Extract the [x, y] coordinate from the center of the cell holding the provided text.  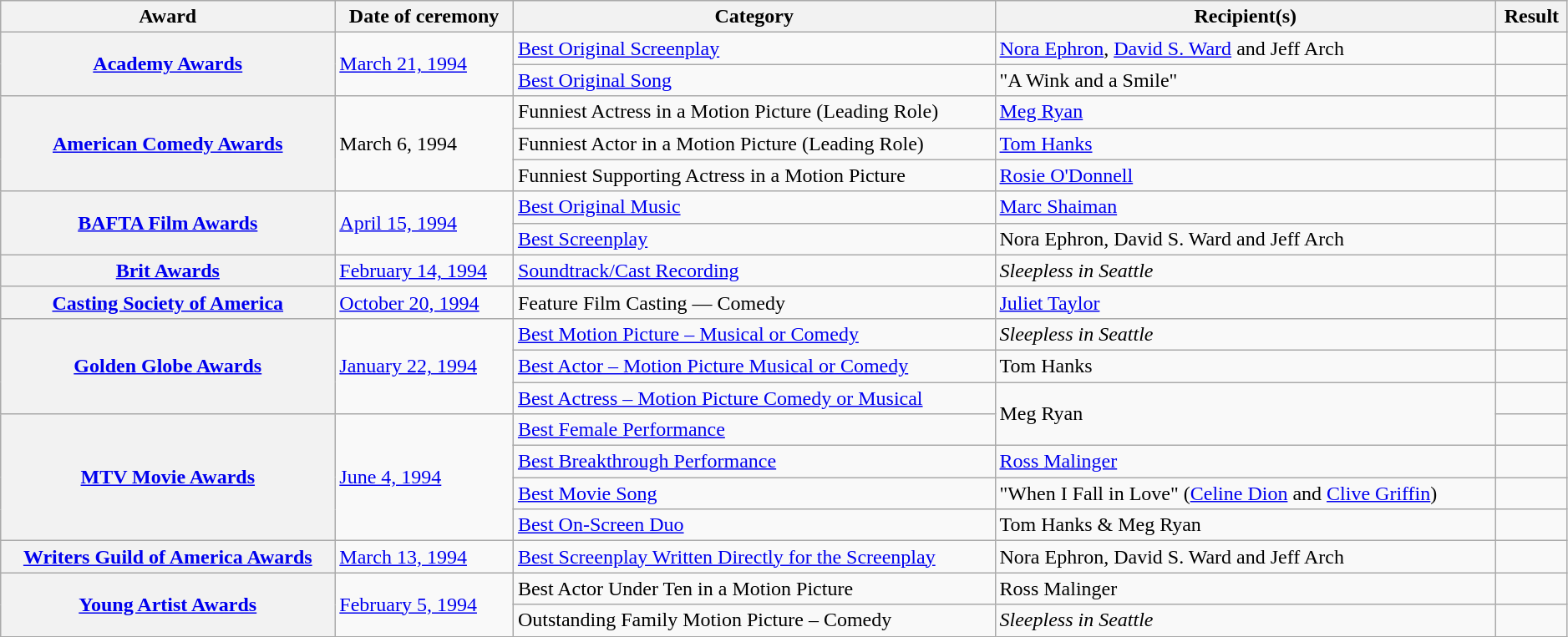
Best Breakthrough Performance [754, 462]
Award [168, 17]
"A Wink and a Smile" [1246, 80]
March 21, 1994 [424, 64]
Best Motion Picture – Musical or Comedy [754, 334]
Best Original Music [754, 207]
October 20, 1994 [424, 302]
Best Actress – Motion Picture Comedy or Musical [754, 398]
Marc Shaiman [1246, 207]
April 15, 1994 [424, 223]
Brit Awards [168, 270]
Funniest Supporting Actress in a Motion Picture [754, 175]
Outstanding Family Motion Picture – Comedy [754, 620]
Golden Globe Awards [168, 366]
March 6, 1994 [424, 144]
Date of ceremony [424, 17]
February 14, 1994 [424, 270]
"When I Fall in Love" (Celine Dion and Clive Griffin) [1246, 493]
Academy Awards [168, 64]
Juliet Taylor [1246, 302]
Rosie O'Donnell [1246, 175]
Result [1532, 17]
Best Actor Under Ten in a Motion Picture [754, 589]
January 22, 1994 [424, 366]
Best Female Performance [754, 430]
June 4, 1994 [424, 478]
Soundtrack/Cast Recording [754, 270]
Best Screenplay [754, 239]
Best On-Screen Duo [754, 525]
Tom Hanks & Meg Ryan [1246, 525]
Recipient(s) [1246, 17]
Casting Society of America [168, 302]
Young Artist Awards [168, 604]
Feature Film Casting — Comedy [754, 302]
March 13, 1994 [424, 557]
BAFTA Film Awards [168, 223]
Best Actor – Motion Picture Musical or Comedy [754, 366]
Best Original Screenplay [754, 48]
Funniest Actor in a Motion Picture (Leading Role) [754, 144]
Best Movie Song [754, 493]
Best Screenplay Written Directly for the Screenplay [754, 557]
Writers Guild of America Awards [168, 557]
Funniest Actress in a Motion Picture (Leading Role) [754, 112]
MTV Movie Awards [168, 478]
Best Original Song [754, 80]
February 5, 1994 [424, 604]
Category [754, 17]
American Comedy Awards [168, 144]
